Return [x, y] of the center of cell containing provided text 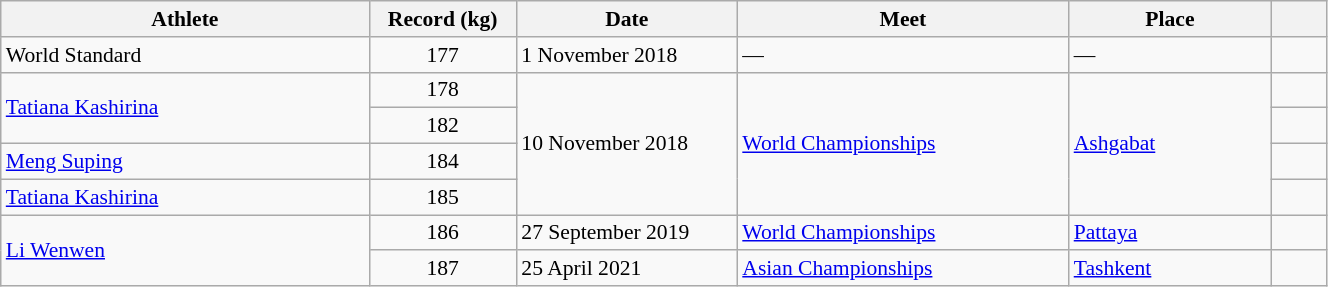
27 September 2019 [626, 233]
10 November 2018 [626, 143]
Record (kg) [442, 19]
Athlete [185, 19]
177 [442, 55]
Place [1170, 19]
178 [442, 90]
Li Wenwen [185, 250]
Pattaya [1170, 233]
Meet [902, 19]
Ashgabat [1170, 143]
186 [442, 233]
Date [626, 19]
185 [442, 197]
184 [442, 162]
1 November 2018 [626, 55]
Asian Championships [902, 269]
187 [442, 269]
182 [442, 126]
World Standard [185, 55]
Meng Suping [185, 162]
Tashkent [1170, 269]
25 April 2021 [626, 269]
